For the text-containing cell, return its midpoint in (x, y) coordinate format. 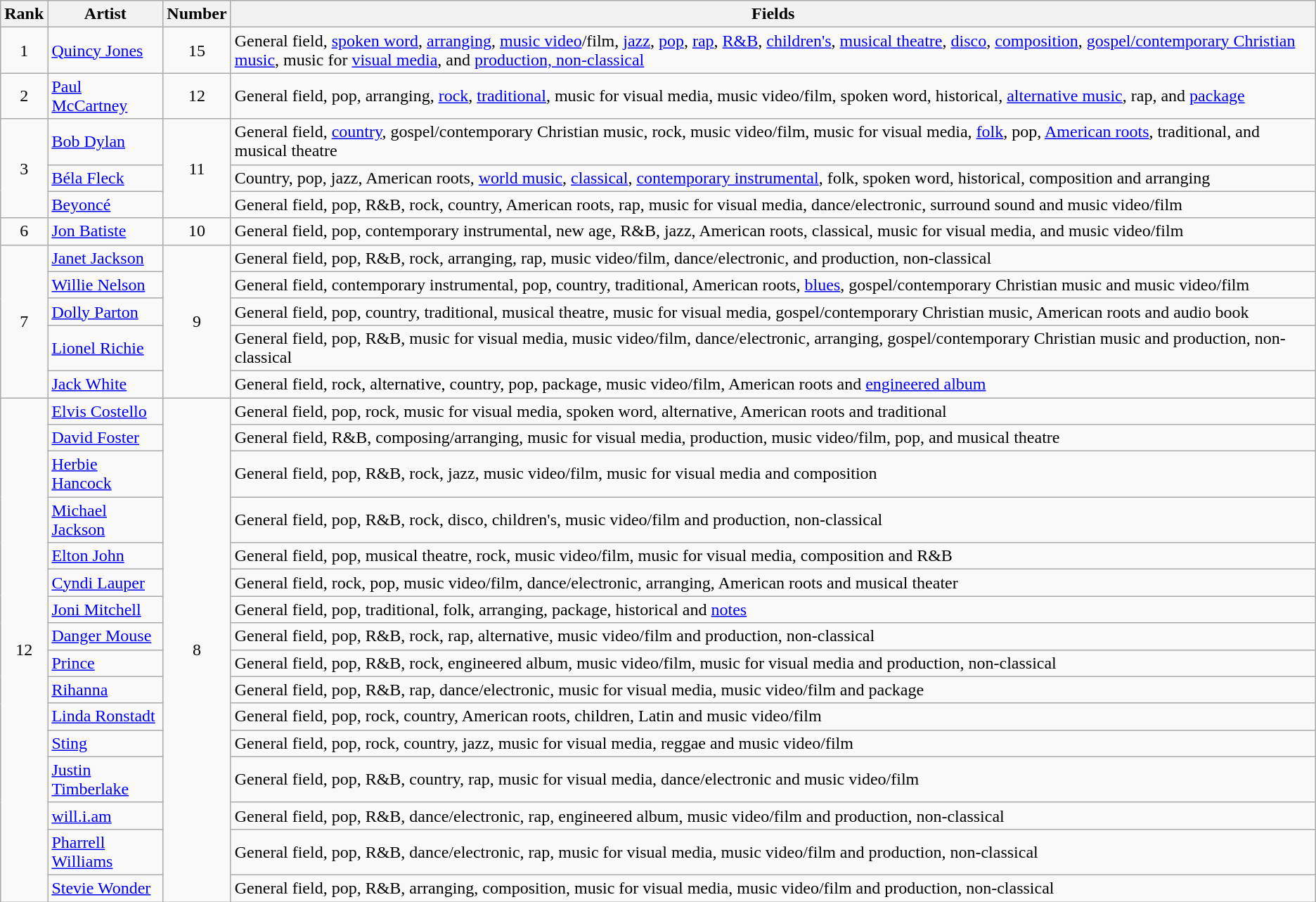
15 (197, 51)
8 (197, 650)
General field, pop, musical theatre, rock, music video/film, music for visual media, composition and R&B (773, 556)
Prince (105, 663)
11 (197, 169)
1 (24, 51)
Elton John (105, 556)
Sting (105, 743)
2 (24, 96)
General field, pop, R&B, rap, dance/electronic, music for visual media, music video/film and package (773, 690)
Janet Jackson (105, 258)
Jon Batiste (105, 231)
Justin Timberlake (105, 779)
Linda Ronstadt (105, 716)
General field, pop, country, traditional, musical theatre, music for visual media, gospel/contemporary Christian music, American roots and audio book (773, 311)
Danger Mouse (105, 636)
General field, pop, R&B, country, rap, music for visual media, dance/electronic and music video/film (773, 779)
Beyoncé (105, 205)
General field, contemporary instrumental, pop, country, traditional, American roots, blues, gospel/contemporary Christian music and music video/film (773, 285)
Number (197, 14)
Joni Mitchell (105, 610)
Rank (24, 14)
General field, pop, contemporary instrumental, new age, R&B, jazz, American roots, classical, music for visual media, and music video/film (773, 231)
6 (24, 231)
General field, pop, R&B, rock, rap, alternative, music video/film and production, non-classical (773, 636)
David Foster (105, 438)
Béla Fleck (105, 178)
General field, pop, R&B, rock, jazz, music video/film, music for visual media and composition (773, 474)
Dolly Parton (105, 311)
Paul McCartney (105, 96)
General field, rock, pop, music video/film, dance/electronic, arranging, American roots and musical theater (773, 583)
General field, pop, R&B, dance/electronic, rap, engineered album, music video/film and production, non-classical (773, 816)
Bob Dylan (105, 142)
Stevie Wonder (105, 888)
Herbie Hancock (105, 474)
General field, pop, rock, country, jazz, music for visual media, reggae and music video/film (773, 743)
Country, pop, jazz, American roots, world music, classical, contemporary instrumental, folk, spoken word, historical, composition and arranging (773, 178)
General field, pop, traditional, folk, arranging, package, historical and notes (773, 610)
General field, rock, alternative, country, pop, package, music video/film, American roots and engineered album (773, 384)
General field, R&B, composing/arranging, music for visual media, production, music video/film, pop, and musical theatre (773, 438)
General field, pop, R&B, dance/electronic, rap, music for visual media, music video/film and production, non-classical (773, 852)
General field, pop, R&B, rock, arranging, rap, music video/film, dance/electronic, and production, non-classical (773, 258)
Willie Nelson (105, 285)
General field, pop, R&B, rock, disco, children's, music video/film and production, non-classical (773, 520)
General field, pop, rock, music for visual media, spoken word, alternative, American roots and traditional (773, 411)
General field, pop, R&B, rock, engineered album, music video/film, music for visual media and production, non-classical (773, 663)
9 (197, 321)
General field, pop, R&B, arranging, composition, music for visual media, music video/film and production, non-classical (773, 888)
Rihanna (105, 690)
will.i.am (105, 816)
General field, pop, R&B, rock, country, American roots, rap, music for visual media, dance/electronic, surround sound and music video/film (773, 205)
Quincy Jones (105, 51)
Lionel Richie (105, 347)
7 (24, 321)
Fields (773, 14)
Pharrell Williams (105, 852)
General field, pop, rock, country, American roots, children, Latin and music video/film (773, 716)
Jack White (105, 384)
Cyndi Lauper (105, 583)
10 (197, 231)
Elvis Costello (105, 411)
Michael Jackson (105, 520)
3 (24, 169)
Artist (105, 14)
